From the cell containing the given text, extract its center point as [X, Y] coordinate. 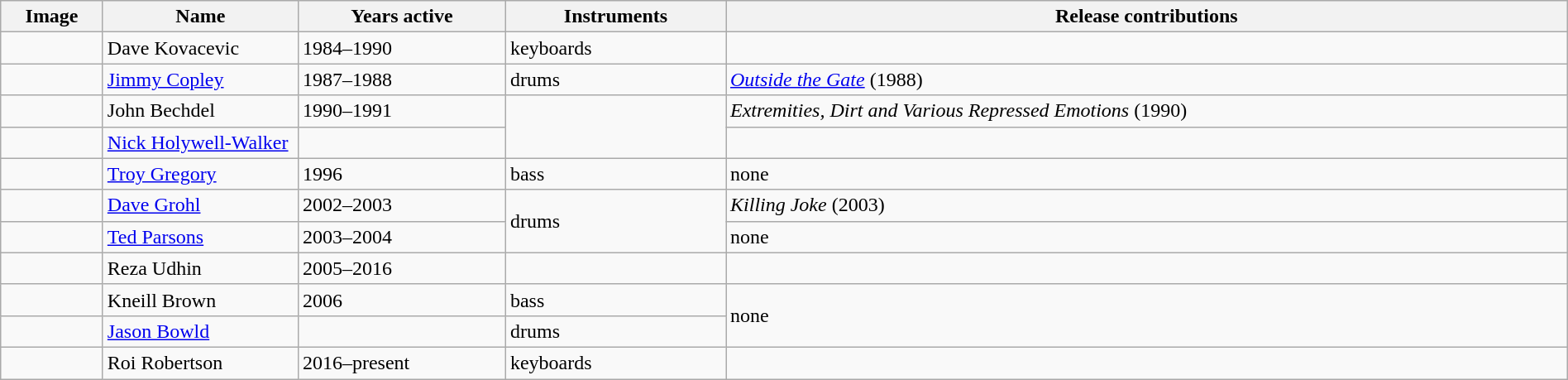
Image [52, 17]
Troy Gregory [200, 174]
1987–1988 [402, 79]
Ted Parsons [200, 237]
Dave Kovacevic [200, 48]
Reza Udhin [200, 268]
Instruments [615, 17]
1996 [402, 174]
Jason Bowld [200, 331]
2005–2016 [402, 268]
2003–2004 [402, 237]
Name [200, 17]
Nick Holywell-Walker [200, 142]
Years active [402, 17]
Extremities, Dirt and Various Repressed Emotions (1990) [1147, 111]
Outside the Gate (1988) [1147, 79]
2006 [402, 300]
John Bechdel [200, 111]
2016–present [402, 363]
1990–1991 [402, 111]
Release contributions [1147, 17]
Jimmy Copley [200, 79]
Roi Robertson [200, 363]
Kneill Brown [200, 300]
Killing Joke (2003) [1147, 205]
1984–1990 [402, 48]
Dave Grohl [200, 205]
2002–2003 [402, 205]
